Search for the cell housing the specified text and yield its [x, y] center coordinate. 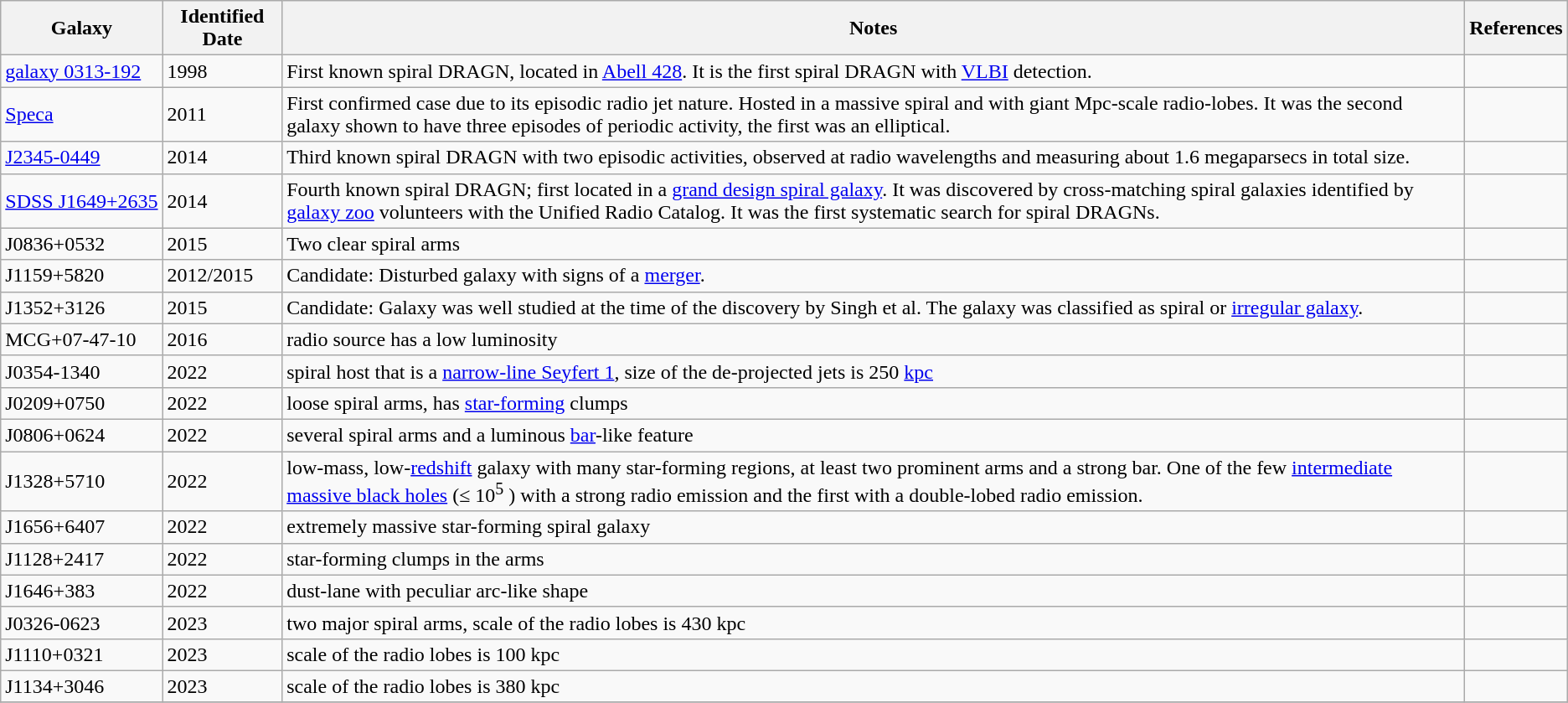
several spiral arms and a luminous bar-like feature [874, 435]
two major spiral arms, scale of the radio lobes is 430 kpc [874, 623]
SDSS J1649+2635 [82, 201]
scale of the radio lobes is 100 kpc [874, 654]
radio source has a low luminosity [874, 339]
2011 [223, 114]
Speca [82, 114]
star-forming clumps in the arms [874, 559]
J1128+2417 [82, 559]
J1110+0321 [82, 654]
J0836+0532 [82, 244]
Third known spiral DRAGN with two episodic activities, observed at radio wavelengths and measuring about 1.6 megaparsecs in total size. [874, 158]
Candidate: Galaxy was well studied at the time of the discovery by Singh et al. The galaxy was classified as spiral or irregular galaxy. [874, 308]
loose spiral arms, has star-forming clumps [874, 403]
2016 [223, 339]
extremely massive star-forming spiral galaxy [874, 527]
spiral host that is a narrow-line Seyfert 1, size of the de-projected jets is 250 kpc [874, 371]
MCG+07-47-10 [82, 339]
References [1516, 28]
1998 [223, 71]
J1328+5710 [82, 481]
J2345-0449 [82, 158]
galaxy 0313-192 [82, 71]
J0326-0623 [82, 623]
J0354-1340 [82, 371]
J0806+0624 [82, 435]
J0209+0750 [82, 403]
First known spiral DRAGN, located in Abell 428. It is the first spiral DRAGN with VLBI detection. [874, 71]
J1134+3046 [82, 686]
dust-lane with peculiar arc-like shape [874, 591]
J1159+5820 [82, 276]
Identified Date [223, 28]
2012/2015 [223, 276]
Two clear spiral arms [874, 244]
Candidate: Disturbed galaxy with signs of a merger. [874, 276]
Notes [874, 28]
J1656+6407 [82, 527]
Galaxy [82, 28]
J1646+383 [82, 591]
scale of the radio lobes is 380 kpc [874, 686]
J1352+3126 [82, 308]
